Provide the (X, Y) coordinate of the cell's center where the given text is located.  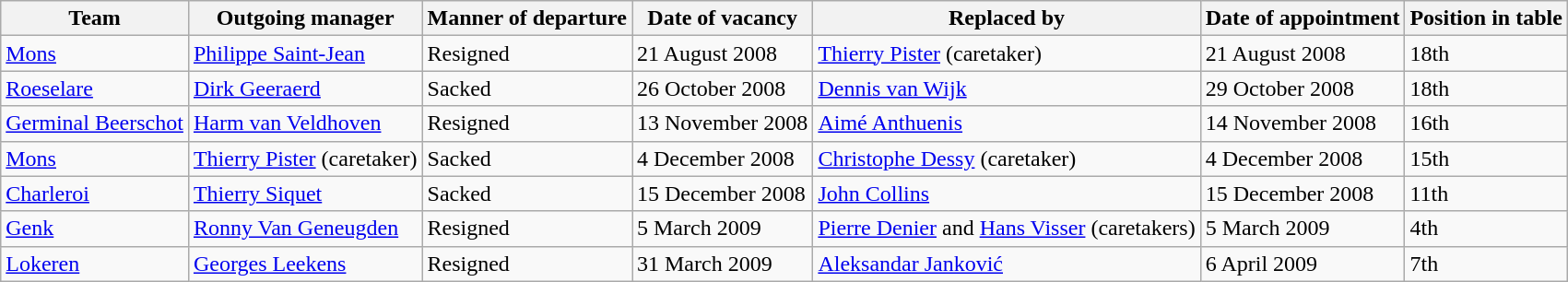
11th (1486, 194)
Roeselare (95, 88)
Aimé Anthuenis (1007, 123)
Charleroi (95, 194)
Pierre Denier and Hans Visser (caretakers) (1007, 229)
6 April 2009 (1303, 264)
Manner of departure (527, 18)
31 March 2009 (723, 264)
Harm van Veldhoven (305, 123)
29 October 2008 (1303, 88)
Dennis van Wijk (1007, 88)
7th (1486, 264)
15th (1486, 159)
Ronny Van Geneugden (305, 229)
Lokeren (95, 264)
Date of vacancy (723, 18)
Genk (95, 229)
Philippe Saint-Jean (305, 53)
4th (1486, 229)
Aleksandar Janković (1007, 264)
John Collins (1007, 194)
Outgoing manager (305, 18)
Christophe Dessy (caretaker) (1007, 159)
Georges Leekens (305, 264)
Position in table (1486, 18)
16th (1486, 123)
Date of appointment (1303, 18)
13 November 2008 (723, 123)
Dirk Geeraerd (305, 88)
14 November 2008 (1303, 123)
Team (95, 18)
Thierry Siquet (305, 194)
Replaced by (1007, 18)
26 October 2008 (723, 88)
Germinal Beerschot (95, 123)
